Scan for the cell matching the given text and deliver its (X, Y) coordinate at center. 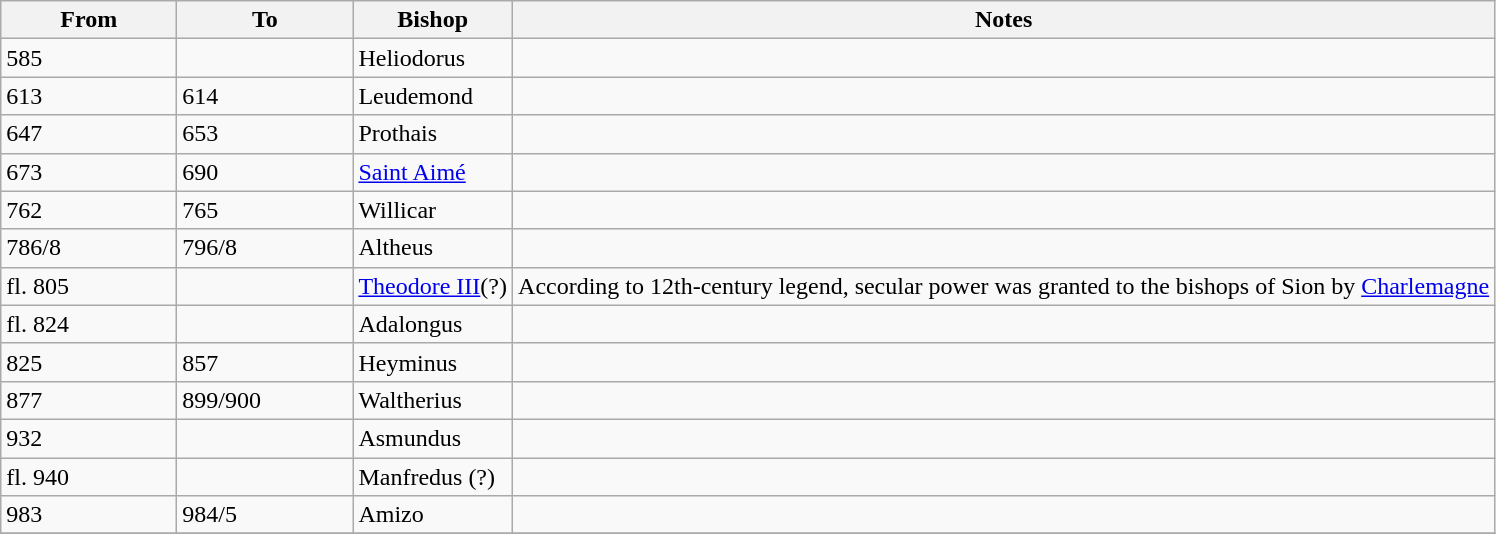
613 (89, 96)
877 (89, 400)
Amizo (433, 515)
983 (89, 515)
From (89, 20)
Saint Aimé (433, 172)
Theodore III(?) (433, 286)
Heliodorus (433, 58)
Manfredus (?) (433, 477)
585 (89, 58)
Willicar (433, 210)
Heyminus (433, 362)
fl. 805 (89, 286)
Leudemond (433, 96)
786/8 (89, 248)
Asmundus (433, 438)
fl. 824 (89, 324)
Prothais (433, 134)
Notes (1004, 20)
614 (265, 96)
857 (265, 362)
984/5 (265, 515)
690 (265, 172)
932 (89, 438)
899/900 (265, 400)
647 (89, 134)
fl. 940 (89, 477)
According to 12th-century legend, secular power was granted to the bishops of Sion by Charlemagne (1004, 286)
765 (265, 210)
Altheus (433, 248)
825 (89, 362)
796/8 (265, 248)
653 (265, 134)
Adalongus (433, 324)
762 (89, 210)
Waltherius (433, 400)
673 (89, 172)
Bishop (433, 20)
To (265, 20)
